Extract the [x, y] coordinate from the center of the cell holding the provided text.  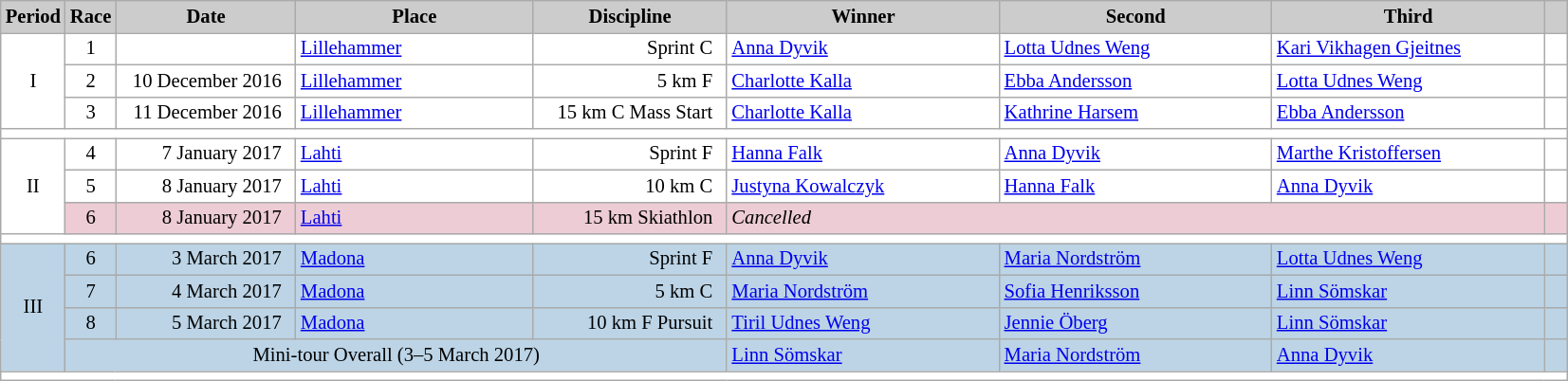
Kathrine Harsem [1136, 113]
10 km F Pursuit [630, 323]
1 [91, 48]
15 km Skiathlon [630, 218]
Cancelled [1135, 218]
Jennie Öberg [1136, 323]
3 [91, 113]
Kari Vikhagen Gjeitnes [1408, 48]
Marthe Kristoffersen [1408, 154]
Period [33, 16]
8 [91, 323]
Sprint C [630, 48]
10 km C [630, 186]
Discipline [630, 16]
Mini-tour Overall (3–5 March 2017) [397, 355]
Third [1408, 16]
4 [91, 154]
I [33, 80]
Tiril Udnes Weng [863, 323]
Sofia Henriksson [1136, 291]
3 March 2017 [206, 259]
4 March 2017 [206, 291]
II [33, 186]
15 km C Mass Start [630, 113]
Winner [863, 16]
5 km F [630, 81]
Race [91, 16]
5 March 2017 [206, 323]
5 [91, 186]
10 December 2016 [206, 81]
5 km C [630, 291]
III [33, 307]
Justyna Kowalczyk [863, 186]
7 January 2017 [206, 154]
7 [91, 291]
2 [91, 81]
11 December 2016 [206, 113]
Date [206, 16]
Second [1136, 16]
Place [415, 16]
